Pinpoint the cell where the given text exists, returning its [x, y] midpoint coordinate. 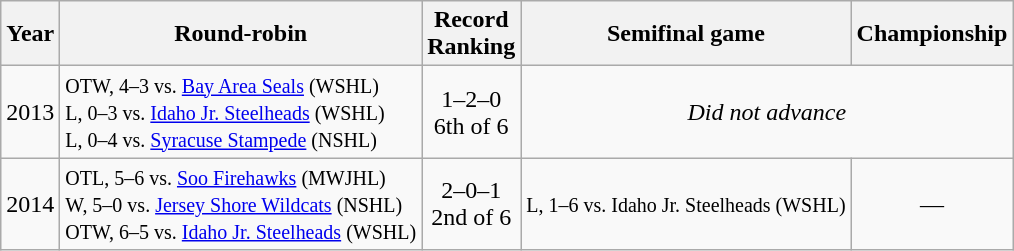
Round-robin [241, 34]
Championship [932, 34]
Record Ranking [472, 34]
OTW, 4–3 vs. Bay Area Seals (WSHL)L, 0–3 vs. Idaho Jr. Steelheads (WSHL)L, 0–4 vs. Syracuse Stampede (NSHL) [241, 112]
— [932, 204]
2013 [30, 112]
2–0–12nd of 6 [472, 204]
L, 1–6 vs. Idaho Jr. Steelheads (WSHL) [686, 204]
OTL, 5–6 vs. Soo Firehawks (MWJHL)W, 5–0 vs. Jersey Shore Wildcats (NSHL)OTW, 6–5 vs. Idaho Jr. Steelheads (WSHL) [241, 204]
1–2–06th of 6 [472, 112]
Did not advance [767, 112]
Semifinal game [686, 34]
Year [30, 34]
2014 [30, 204]
